Scan for the cell matching the given text and deliver its [x, y] coordinate at center. 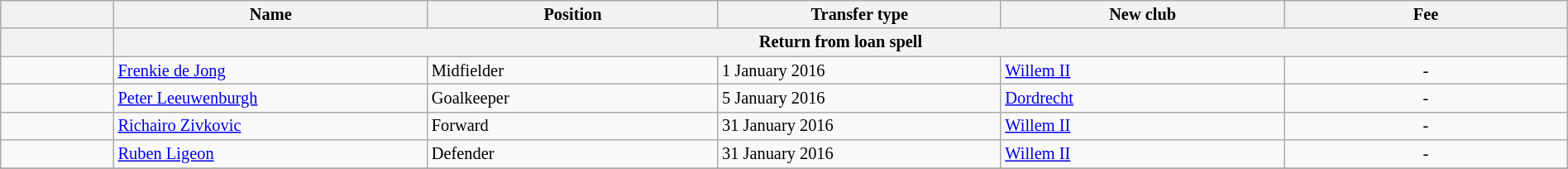
Defender [572, 154]
Frenkie de Jong [271, 70]
Fee [1426, 14]
Forward [572, 126]
Midfielder [572, 70]
Position [572, 14]
Name [271, 14]
Richairo Zivkovic [271, 126]
Dordrecht [1142, 98]
Goalkeeper [572, 98]
1 January 2016 [859, 70]
Return from loan spell [841, 42]
5 January 2016 [859, 98]
Peter Leeuwenburgh [271, 98]
Ruben Ligeon [271, 154]
New club [1142, 14]
Transfer type [859, 14]
